Search for the cell housing the specified text and yield its [x, y] center coordinate. 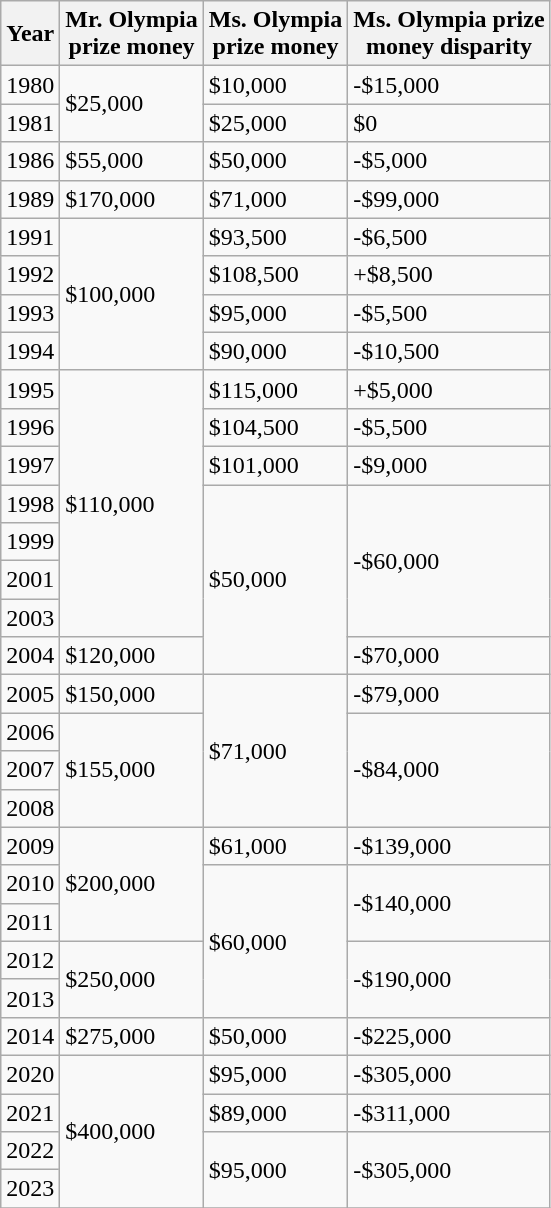
$110,000 [132, 503]
$61,000 [275, 846]
-$5,000 [449, 161]
$89,000 [275, 1113]
2007 [30, 770]
-$225,000 [449, 1036]
1991 [30, 237]
1994 [30, 351]
-$6,500 [449, 237]
-$139,000 [449, 846]
$93,500 [275, 237]
1981 [30, 123]
-$99,000 [449, 199]
2022 [30, 1151]
+$5,000 [449, 389]
$108,500 [275, 275]
-$190,000 [449, 979]
2010 [30, 884]
1996 [30, 427]
$100,000 [132, 294]
$104,500 [275, 427]
$200,000 [132, 884]
$10,000 [275, 85]
$250,000 [132, 979]
-$10,500 [449, 351]
-$15,000 [449, 85]
-$9,000 [449, 465]
2004 [30, 656]
2003 [30, 618]
$60,000 [275, 941]
2013 [30, 998]
1998 [30, 503]
1986 [30, 161]
$170,000 [132, 199]
2011 [30, 922]
$101,000 [275, 465]
-$311,000 [449, 1113]
2012 [30, 960]
$55,000 [132, 161]
2005 [30, 694]
+$8,500 [449, 275]
1989 [30, 199]
Ms. Olympia prize money [275, 34]
-$84,000 [449, 770]
2001 [30, 580]
$0 [449, 123]
Ms. Olympia prize money disparity [449, 34]
-$60,000 [449, 560]
2021 [30, 1113]
Year [30, 34]
2023 [30, 1189]
$155,000 [132, 770]
1993 [30, 313]
$90,000 [275, 351]
1980 [30, 85]
1995 [30, 389]
$120,000 [132, 656]
2008 [30, 808]
Mr. Olympia prize money [132, 34]
1999 [30, 542]
$400,000 [132, 1131]
-$140,000 [449, 903]
$150,000 [132, 694]
2006 [30, 732]
1992 [30, 275]
$115,000 [275, 389]
-$79,000 [449, 694]
1997 [30, 465]
-$70,000 [449, 656]
2014 [30, 1036]
2009 [30, 846]
$275,000 [132, 1036]
2020 [30, 1074]
